Scan for the cell matching the given text and deliver its [X, Y] coordinate at center. 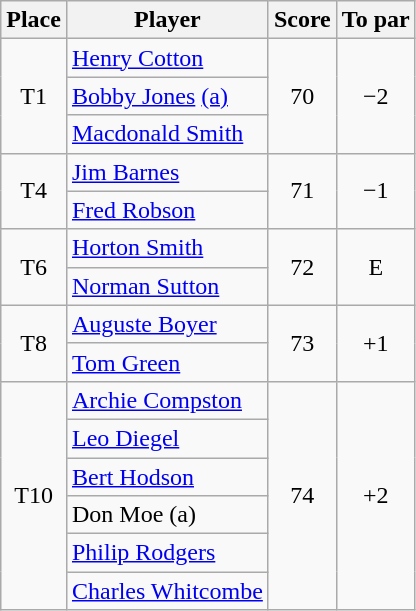
73 [302, 343]
71 [302, 191]
70 [302, 96]
T1 [34, 96]
T4 [34, 191]
+1 [376, 343]
Auguste Boyer [167, 324]
Bert Hodson [167, 477]
Don Moe (a) [167, 515]
Jim Barnes [167, 172]
T8 [34, 343]
Charles Whitcombe [167, 591]
Tom Green [167, 362]
+2 [376, 495]
−2 [376, 96]
72 [302, 267]
Leo Diegel [167, 438]
To par [376, 20]
T10 [34, 495]
Score [302, 20]
Archie Compston [167, 400]
Bobby Jones (a) [167, 96]
−1 [376, 191]
Henry Cotton [167, 58]
T6 [34, 267]
Place [34, 20]
Fred Robson [167, 210]
Norman Sutton [167, 286]
E [376, 267]
74 [302, 495]
Horton Smith [167, 248]
Philip Rodgers [167, 553]
Macdonald Smith [167, 134]
Player [167, 20]
